Capture the cell that displays the provided text and extract its (X, Y) central coordinate. 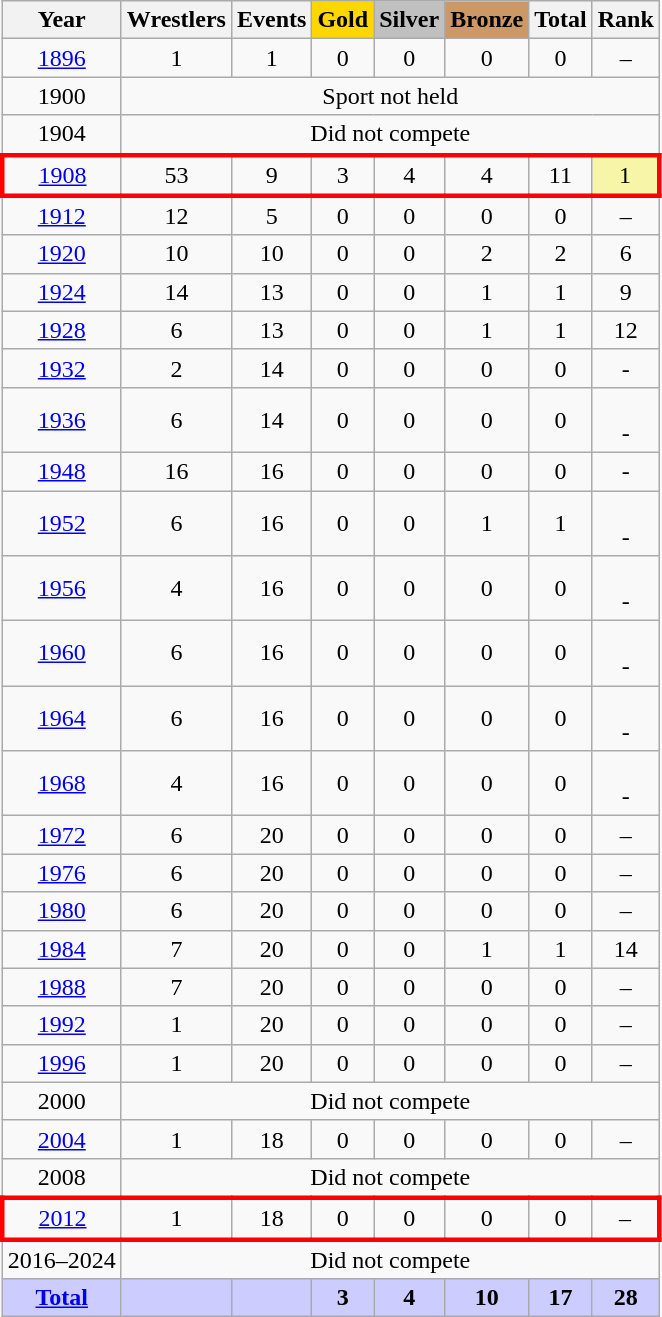
Year (62, 20)
1972 (62, 835)
Gold (343, 20)
1932 (62, 368)
Silver (410, 20)
1896 (62, 58)
2000 (62, 1101)
Rank (626, 20)
1908 (62, 174)
1912 (62, 216)
Sport not held (390, 96)
1960 (62, 654)
53 (176, 174)
1928 (62, 330)
1904 (62, 135)
1920 (62, 254)
1952 (62, 522)
1992 (62, 1025)
2008 (62, 1178)
1976 (62, 873)
2016–2024 (62, 1259)
1984 (62, 949)
1948 (62, 471)
1988 (62, 987)
2012 (62, 1218)
Bronze (487, 20)
1936 (62, 420)
1980 (62, 911)
1924 (62, 292)
1956 (62, 588)
Wrestlers (176, 20)
5 (271, 216)
1996 (62, 1063)
1900 (62, 96)
1968 (62, 784)
28 (626, 1298)
2004 (62, 1139)
Events (271, 20)
1964 (62, 718)
11 (561, 174)
17 (561, 1298)
